Return (x, y) of the center of cell containing provided text 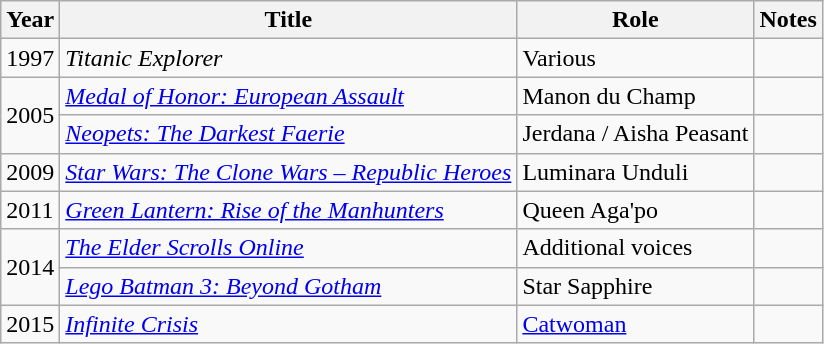
Year (30, 20)
2014 (30, 267)
Catwoman (636, 324)
Title (288, 20)
Manon du Champ (636, 96)
2015 (30, 324)
Role (636, 20)
Infinite Crisis (288, 324)
Lego Batman 3: Beyond Gotham (288, 286)
Medal of Honor: European Assault (288, 96)
2011 (30, 210)
Notes (788, 20)
The Elder Scrolls Online (288, 248)
Additional voices (636, 248)
Star Wars: The Clone Wars – Republic Heroes (288, 172)
Various (636, 58)
Titanic Explorer (288, 58)
Green Lantern: Rise of the Manhunters (288, 210)
Jerdana / Aisha Peasant (636, 134)
Luminara Unduli (636, 172)
Star Sapphire (636, 286)
2009 (30, 172)
Queen Aga'po (636, 210)
2005 (30, 115)
Neopets: The Darkest Faerie (288, 134)
1997 (30, 58)
